Pinpoint the cell where the given text exists, returning its [x, y] midpoint coordinate. 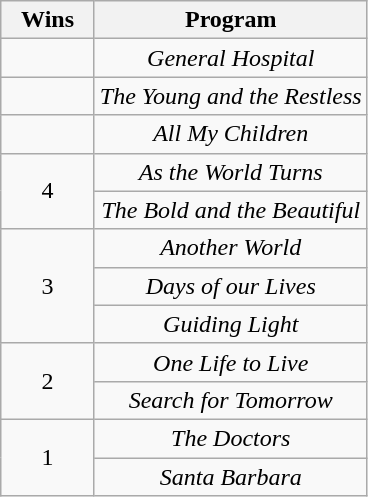
The Bold and the Beautiful [230, 210]
2 [48, 381]
3 [48, 286]
4 [48, 191]
As the World Turns [230, 172]
Days of our Lives [230, 286]
1 [48, 457]
Another World [230, 248]
Search for Tomorrow [230, 400]
Guiding Light [230, 324]
All My Children [230, 134]
The Doctors [230, 438]
Wins [48, 20]
General Hospital [230, 58]
Program [230, 20]
Santa Barbara [230, 477]
One Life to Live [230, 362]
The Young and the Restless [230, 96]
